Provide the [X, Y] coordinate of the cell's center where the given text is located.  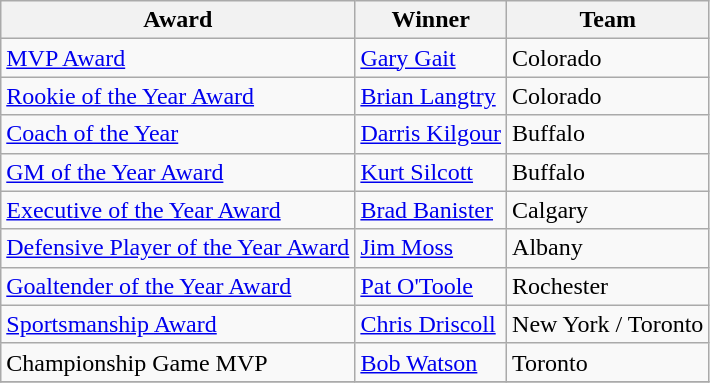
Calgary [608, 210]
Bob Watson [431, 362]
GM of the Year Award [178, 172]
Award [178, 20]
Brian Langtry [431, 96]
Albany [608, 248]
Team [608, 20]
Rookie of the Year Award [178, 96]
Rochester [608, 286]
Executive of the Year Award [178, 210]
Jim Moss [431, 248]
Chris Driscoll [431, 324]
Goaltender of the Year Award [178, 286]
Sportsmanship Award [178, 324]
Gary Gait [431, 58]
Brad Banister [431, 210]
Winner [431, 20]
New York / Toronto [608, 324]
Toronto [608, 362]
Pat O'Toole [431, 286]
Defensive Player of the Year Award [178, 248]
Coach of the Year [178, 134]
Darris Kilgour [431, 134]
Championship Game MVP [178, 362]
MVP Award [178, 58]
Kurt Silcott [431, 172]
